Determine the (x, y) coordinate at the center of the cell enclosing the given text.  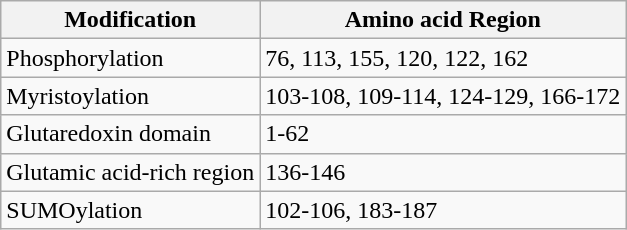
Myristoylation (130, 96)
103-108, 109-114, 124-129, 166-172 (443, 96)
76, 113, 155, 120, 122, 162 (443, 58)
136-146 (443, 172)
Glutamic acid-rich region (130, 172)
SUMOylation (130, 210)
Glutaredoxin domain (130, 134)
Phosphorylation (130, 58)
1-62 (443, 134)
102-106, 183-187 (443, 210)
Amino acid Region (443, 20)
Modification (130, 20)
